Find where the given text appears and provide that cell's center as (X, Y) coordinate. 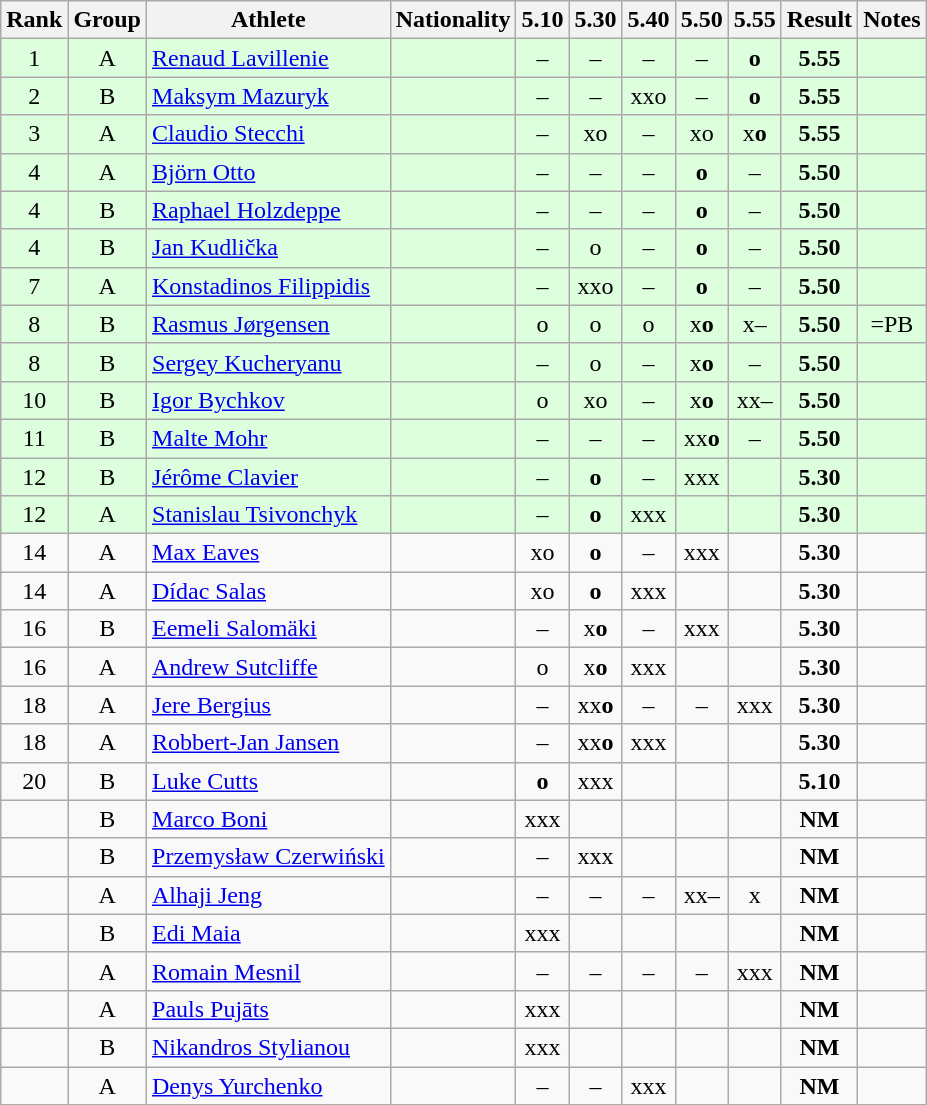
Claudio Stecchi (269, 134)
x (754, 895)
Romain Mesnil (269, 971)
Jere Bergius (269, 705)
Luke Cutts (269, 781)
7 (34, 286)
Andrew Sutcliffe (269, 667)
Alhaji Jeng (269, 895)
5.40 (648, 20)
Raphael Holzdeppe (269, 210)
Björn Otto (269, 172)
Maksym Mazuryk (269, 96)
2 (34, 96)
Malte Mohr (269, 438)
x– (754, 324)
Rasmus Jørgensen (269, 324)
Stanislau Tsivonchyk (269, 515)
Edi Maia (269, 933)
Jérôme Clavier (269, 477)
Nikandros Stylianou (269, 1047)
Notes (892, 20)
Max Eaves (269, 553)
Konstadinos Filippidis (269, 286)
Marco Boni (269, 819)
Nationality (453, 20)
20 (34, 781)
Eemeli Salomäki (269, 629)
Renaud Lavillenie (269, 58)
Athlete (269, 20)
Group (108, 20)
Jan Kudlička (269, 248)
=PB (892, 324)
Robbert-Jan Jansen (269, 743)
11 (34, 438)
Denys Yurchenko (269, 1085)
1 (34, 58)
Pauls Pujāts (269, 1009)
Sergey Kucheryanu (269, 362)
Result (819, 20)
Rank (34, 20)
Igor Bychkov (269, 400)
Dídac Salas (269, 591)
3 (34, 134)
Przemysław Czerwiński (269, 857)
10 (34, 400)
